Pinpoint the cell where the given text exists, returning its [x, y] midpoint coordinate. 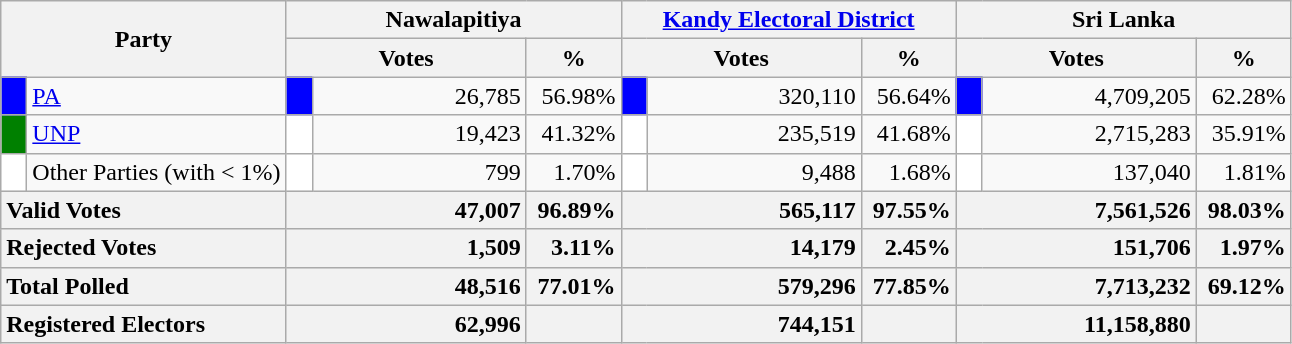
41.32% [574, 134]
137,040 [1089, 172]
Sri Lanka [1124, 20]
69.12% [1244, 286]
Kandy Electoral District [788, 20]
UNP [156, 134]
1.81% [1244, 172]
9,488 [754, 172]
Nawalapitiya [454, 20]
35.91% [1244, 134]
1.68% [908, 172]
4,709,205 [1089, 96]
799 [419, 172]
41.68% [908, 134]
Other Parties (with < 1%) [156, 172]
56.64% [908, 96]
3.11% [574, 248]
98.03% [1244, 210]
Valid Votes [144, 210]
62.28% [1244, 96]
Rejected Votes [144, 248]
56.98% [574, 96]
7,713,232 [1076, 286]
11,158,880 [1076, 324]
2.45% [908, 248]
14,179 [741, 248]
48,516 [406, 286]
62,996 [406, 324]
47,007 [406, 210]
744,151 [741, 324]
97.55% [908, 210]
2,715,283 [1089, 134]
Registered Electors [144, 324]
1.70% [574, 172]
26,785 [419, 96]
579,296 [741, 286]
77.01% [574, 286]
19,423 [419, 134]
320,110 [754, 96]
77.85% [908, 286]
Total Polled [144, 286]
PA [156, 96]
565,117 [741, 210]
235,519 [754, 134]
96.89% [574, 210]
1,509 [406, 248]
151,706 [1076, 248]
Party [144, 39]
1.97% [1244, 248]
7,561,526 [1076, 210]
